Output the (X, Y) coordinate of the center of the cell containing the given text.  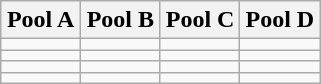
Pool C (200, 20)
Pool A (41, 20)
Pool D (280, 20)
Pool B (120, 20)
